Locate the cell with the specified text and output its [X, Y] center coordinate. 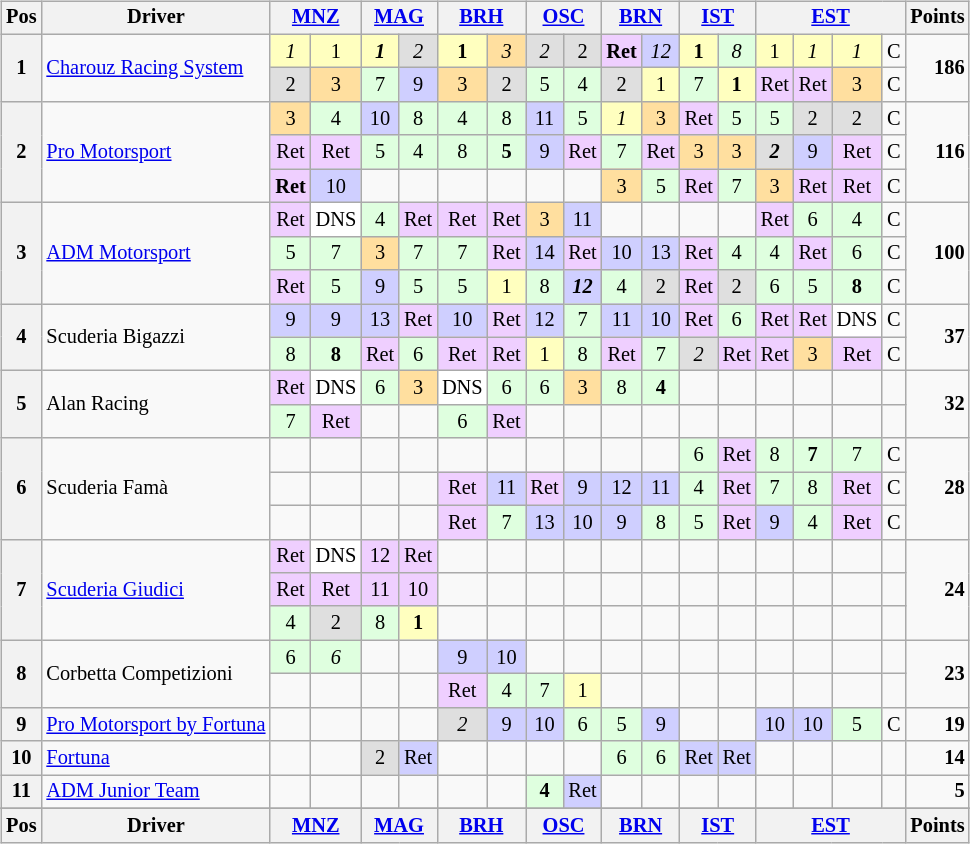
Scuderia Famà [156, 488]
Alan Racing [156, 404]
Corbetta Competizioni [156, 674]
Scuderia Giudici [156, 590]
24 [937, 590]
Scuderia Bigazzi [156, 338]
32 [937, 404]
ADM Motorsport [156, 254]
23 [937, 674]
116 [937, 152]
100 [937, 254]
Pro Motorsport by Fortuna [156, 724]
Fortuna [156, 758]
186 [937, 68]
28 [937, 488]
19 [937, 724]
Charouz Racing System [156, 68]
Pro Motorsport [156, 152]
ADM Junior Team [156, 792]
37 [937, 338]
